Provide the [x, y] coordinate of the cell's center where the given text is located.  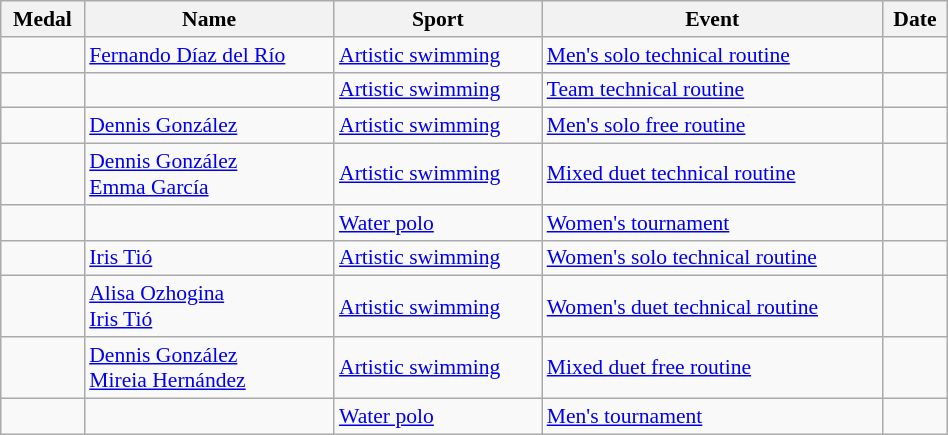
Women's duet technical routine [712, 306]
Event [712, 19]
Sport [438, 19]
Dennis GonzálezEmma García [209, 174]
Medal [42, 19]
Women's solo technical routine [712, 258]
Team technical routine [712, 90]
Iris Tió [209, 258]
Alisa OzhoginaIris Tió [209, 306]
Fernando Díaz del Río [209, 55]
Men's tournament [712, 416]
Name [209, 19]
Date [916, 19]
Dennis González Mireia Hernández [209, 368]
Women's tournament [712, 223]
Mixed duet free routine [712, 368]
Men's solo technical routine [712, 55]
Dennis González [209, 126]
Men's solo free routine [712, 126]
Mixed duet technical routine [712, 174]
